Output the (X, Y) coordinate of the center of the cell containing the given text.  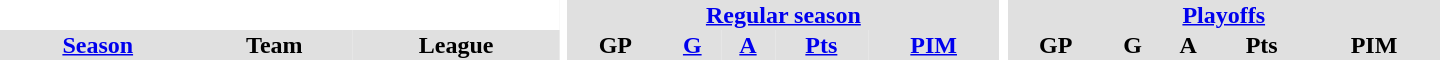
Playoffs (1224, 15)
League (456, 45)
Regular season (783, 15)
Season (98, 45)
Team (274, 45)
